Return (x, y) of the center of cell containing provided text 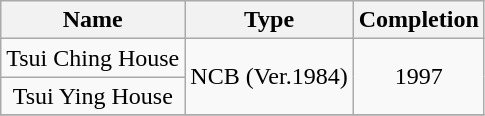
Tsui Ching House (93, 58)
Completion (418, 20)
NCB (Ver.1984) (269, 77)
Name (93, 20)
Type (269, 20)
1997 (418, 77)
Tsui Ying House (93, 96)
